Scan for the cell matching the given text and deliver its [X, Y] coordinate at center. 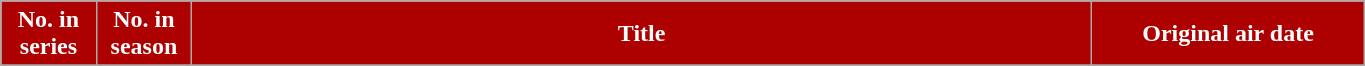
Title [642, 34]
Original air date [1228, 34]
No. inseries [48, 34]
No. inseason [144, 34]
